Output the (x, y) coordinate of the center of the cell containing the given text.  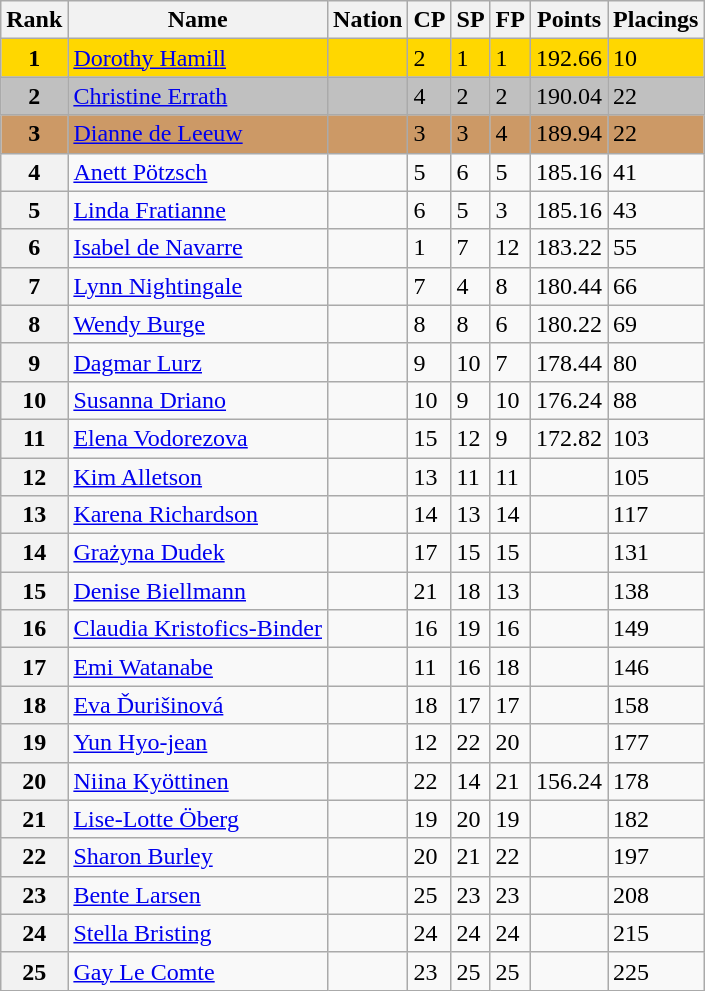
178 (656, 781)
Gay Le Comte (198, 971)
Kim Alletson (198, 477)
69 (656, 324)
215 (656, 933)
192.66 (568, 58)
149 (656, 629)
88 (656, 400)
Emi Watanabe (198, 667)
Bente Larsen (198, 895)
Dianne de Leeuw (198, 134)
158 (656, 705)
190.04 (568, 96)
Christine Errath (198, 96)
Eva Ďurišinová (198, 705)
189.94 (568, 134)
Yun Hyo-jean (198, 743)
180.44 (568, 286)
156.24 (568, 781)
41 (656, 172)
Dorothy Hamill (198, 58)
103 (656, 438)
225 (656, 971)
80 (656, 362)
Rank (34, 20)
131 (656, 553)
146 (656, 667)
Anett Pötzsch (198, 172)
176.24 (568, 400)
Lynn Nightingale (198, 286)
Karena Richardson (198, 515)
208 (656, 895)
Claudia Kristofics-Binder (198, 629)
182 (656, 819)
117 (656, 515)
Name (198, 20)
Niina Kyöttinen (198, 781)
FP (510, 20)
Elena Vodorezova (198, 438)
43 (656, 210)
105 (656, 477)
66 (656, 286)
Isabel de Navarre (198, 248)
183.22 (568, 248)
Sharon Burley (198, 857)
Nation (368, 20)
177 (656, 743)
55 (656, 248)
SP (470, 20)
Grażyna Dudek (198, 553)
Stella Bristing (198, 933)
Placings (656, 20)
Denise Biellmann (198, 591)
197 (656, 857)
172.82 (568, 438)
Lise-Lotte Öberg (198, 819)
Dagmar Lurz (198, 362)
Linda Fratianne (198, 210)
138 (656, 591)
180.22 (568, 324)
CP (430, 20)
Susanna Driano (198, 400)
178.44 (568, 362)
Wendy Burge (198, 324)
Points (568, 20)
